Find where the given text appears and provide that cell's center as [X, Y] coordinate. 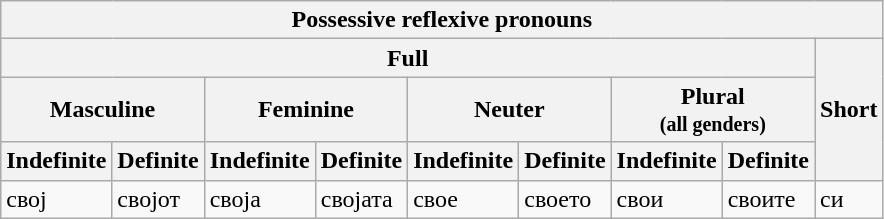
Possessive reflexive pronouns [442, 20]
свои [666, 199]
свое [464, 199]
Feminine [306, 110]
свој [56, 199]
своето [565, 199]
своја [260, 199]
Short [848, 110]
Plural(all genders) [712, 110]
Full [408, 58]
своите [768, 199]
си [848, 199]
Masculine [102, 110]
својата [361, 199]
Neuter [510, 110]
својот [158, 199]
